Return (x, y) of the center of cell containing provided text 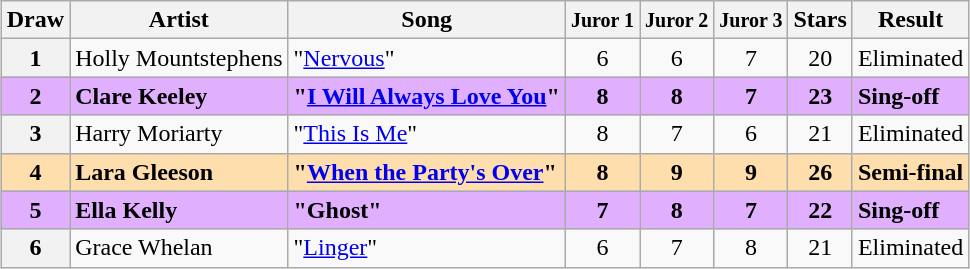
Clare Keeley (179, 96)
23 (820, 96)
"Nervous" (426, 58)
Semi-final (910, 172)
"I Will Always Love You" (426, 96)
Juror 1 (602, 20)
Draw (35, 20)
Artist (179, 20)
Lara Gleeson (179, 172)
Ella Kelly (179, 210)
5 (35, 210)
Stars (820, 20)
Juror 3 (751, 20)
20 (820, 58)
"When the Party's Over" (426, 172)
"Ghost" (426, 210)
Grace Whelan (179, 248)
Song (426, 20)
4 (35, 172)
3 (35, 134)
"Linger" (426, 248)
"This Is Me" (426, 134)
1 (35, 58)
22 (820, 210)
Result (910, 20)
Holly Mountstephens (179, 58)
2 (35, 96)
Harry Moriarty (179, 134)
Juror 2 (677, 20)
26 (820, 172)
